Extract the [X, Y] coordinate from the center of the cell holding the provided text.  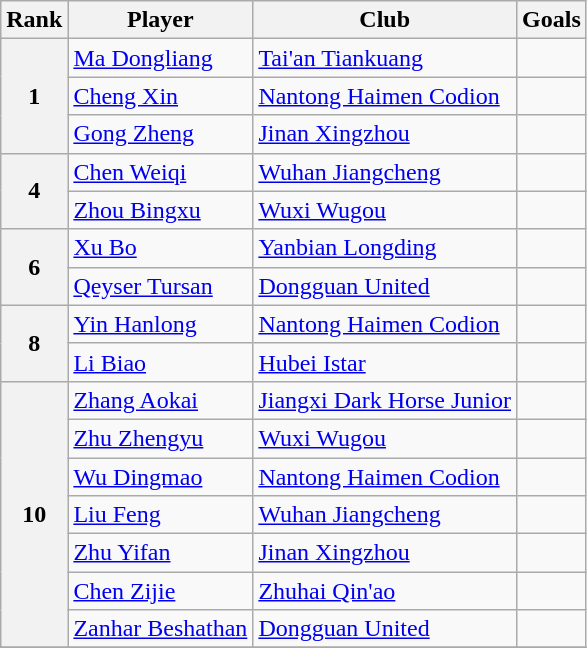
Qeyser Tursan [160, 286]
Zhou Bingxu [160, 210]
Zhuhai Qin'ao [385, 591]
10 [34, 514]
Hubei Istar [385, 362]
Club [385, 20]
Rank [34, 20]
Player [160, 20]
Zhang Aokai [160, 400]
1 [34, 96]
Chen Weiqi [160, 172]
Ma Dongliang [160, 58]
Chen Zijie [160, 591]
Tai'an Tiankuang [385, 58]
Liu Feng [160, 515]
8 [34, 343]
Xu Bo [160, 248]
Wu Dingmao [160, 477]
4 [34, 191]
Yanbian Longding [385, 248]
6 [34, 267]
Li Biao [160, 362]
Yin Hanlong [160, 324]
Cheng Xin [160, 96]
Zanhar Beshathan [160, 629]
Zhu Yifan [160, 553]
Jiangxi Dark Horse Junior [385, 400]
Goals [552, 20]
Gong Zheng [160, 134]
Zhu Zhengyu [160, 438]
